Provide the [X, Y] coordinate of the cell's center where the given text is located.  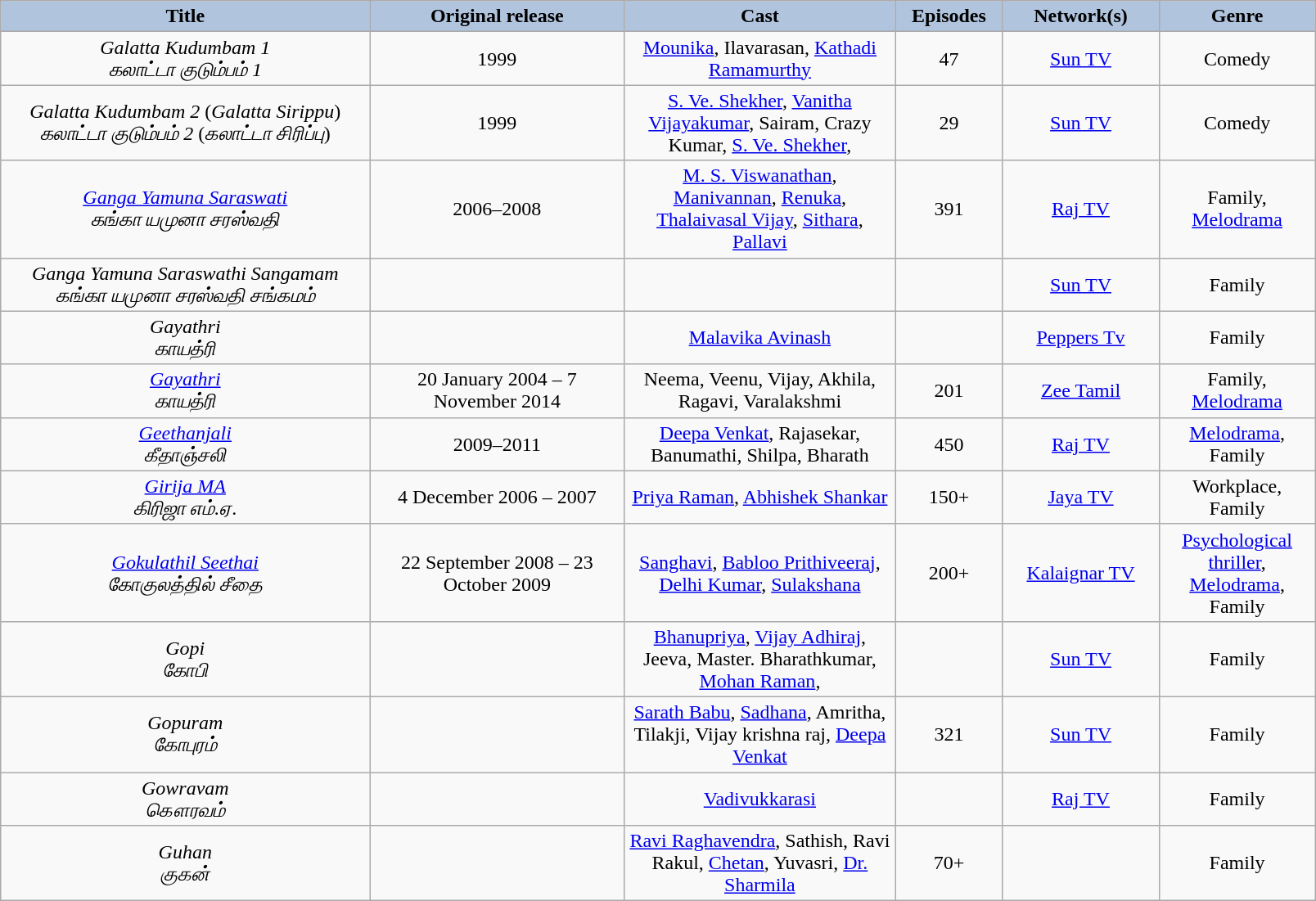
Ganga Yamuna Saraswathi Sangamam கங்கா யமுனா சரஸ்வதி சங்கமம் [185, 285]
Network(s) [1080, 16]
Deepa Venkat, Rajasekar, Banumathi, Shilpa, Bharath [759, 444]
Psychological thriller, Melodrama, Family [1237, 573]
Malavika Avinash [759, 337]
Neema, Veenu, Vijay, Akhila, Ragavi, Varalakshmi [759, 391]
2009–2011 [498, 444]
391 [949, 209]
Guhan குகன் [185, 863]
Gowravam கௌரவம் [185, 799]
Zee Tamil [1080, 391]
321 [949, 734]
Original release [498, 16]
200+ [949, 573]
Jaya TV [1080, 498]
Ganga Yamuna Saraswati கங்கா யமுனா சரஸ்வதி [185, 209]
Mounika, Ilavarasan, Kathadi Ramamurthy [759, 59]
Workplace, Family [1237, 498]
S. Ve. Shekher, Vanitha Vijayakumar, Sairam, Crazy Kumar, S. Ve. Shekher, [759, 123]
4 December 2006 – 2007 [498, 498]
Title [185, 16]
Sarath Babu, Sadhana, Amritha, Tilakji, Vijay krishna raj, Deepa Venkat [759, 734]
450 [949, 444]
47 [949, 59]
Episodes [949, 16]
Genre [1237, 16]
Galatta Kudumbam 2 (Galatta Sirippu) கலாட்டா குடும்பம் 2 (கலாட்டா சிரிப்பு) [185, 123]
Gopuram கோபுரம் [185, 734]
Kalaignar TV [1080, 573]
20 January 2004 – 7 November 2014 [498, 391]
Cast [759, 16]
Galatta Kudumbam 1 கலாட்டா குடும்பம் 1 [185, 59]
M. S. Viswanathan, Manivannan, Renuka, Thalaivasal Vijay, Sithara, Pallavi [759, 209]
Ravi Raghavendra, Sathish, Ravi Rakul, Chetan, Yuvasri, Dr. Sharmila [759, 863]
Girija MA கிரிஜா எம்.ஏ. [185, 498]
2006–2008 [498, 209]
Geethanjali கீதாஞ்சலி [185, 444]
Gopi கோபி [185, 659]
Sanghavi, Babloo Prithiveeraj, Delhi Kumar, Sulakshana [759, 573]
70+ [949, 863]
Bhanupriya, Vijay Adhiraj, Jeeva, Master. Bharathkumar, Mohan Raman, [759, 659]
Gokulathil Seethai கோகுலத்தில் சீதை [185, 573]
Melodrama, Family [1237, 444]
Peppers Tv [1080, 337]
22 September 2008 – 23 October 2009 [498, 573]
Vadivukkarasi [759, 799]
201 [949, 391]
Priya Raman, Abhishek Shankar [759, 498]
29 [949, 123]
150+ [949, 498]
